Detect which cell encompasses the target text, then output its [x, y] center coordinate. 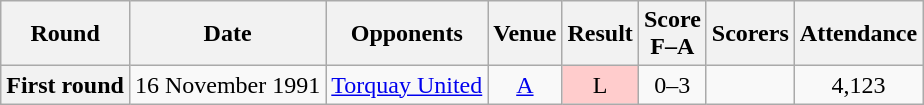
Result [600, 34]
0–3 [672, 85]
First round [66, 85]
ScoreF–A [672, 34]
L [600, 85]
Date [227, 34]
Venue [525, 34]
Attendance [858, 34]
Scorers [750, 34]
16 November 1991 [227, 85]
4,123 [858, 85]
A [525, 85]
Opponents [407, 34]
Round [66, 34]
Torquay United [407, 85]
